Provide the [X, Y] coordinate of the cell's center where the given text is located.  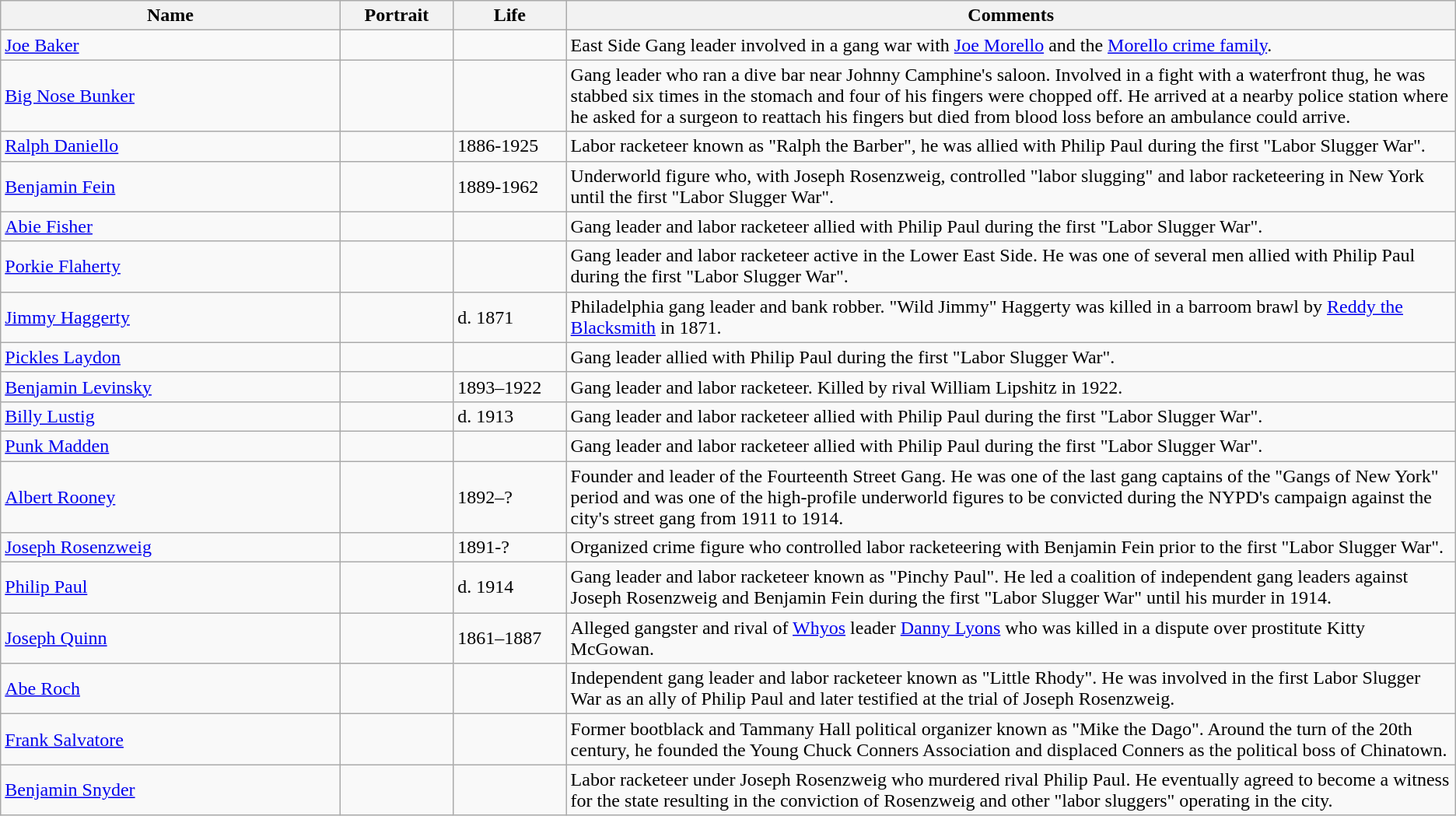
1891-? [510, 548]
Benjamin Snyder [170, 790]
Porkie Flaherty [170, 266]
Pickles Laydon [170, 357]
Benjamin Fein [170, 187]
1892–? [510, 496]
Philadelphia gang leader and bank robber. "Wild Jimmy" Haggerty was killed in a barroom brawl by Reddy the Blacksmith in 1871. [1011, 317]
Punk Madden [170, 446]
Labor racketeer known as "Ralph the Barber", he was allied with Philip Paul during the first "Labor Slugger War". [1011, 146]
1861–1887 [510, 638]
Billy Lustig [170, 416]
Abie Fisher [170, 226]
East Side Gang leader involved in a gang war with Joe Morello and the Morello crime family. [1011, 45]
Ralph Daniello [170, 146]
Jimmy Haggerty [170, 317]
Joseph Quinn [170, 638]
Joseph Rosenzweig [170, 548]
Alleged gangster and rival of Whyos leader Danny Lyons who was killed in a dispute over prostitute Kitty McGowan. [1011, 638]
1886-1925 [510, 146]
Life [510, 16]
Albert Rooney [170, 496]
d. 1914 [510, 588]
Gang leader allied with Philip Paul during the first "Labor Slugger War". [1011, 357]
Gang leader and labor racketeer. Killed by rival William Lipshitz in 1922. [1011, 387]
d. 1871 [510, 317]
d. 1913 [510, 416]
Abe Roch [170, 689]
Philip Paul [170, 588]
Comments [1011, 16]
Joe Baker [170, 45]
Name [170, 16]
Organized crime figure who controlled labor racketeering with Benjamin Fein prior to the first "Labor Slugger War". [1011, 548]
Frank Salvatore [170, 739]
Underworld figure who, with Joseph Rosenzweig, controlled "labor slugging" and labor racketeering in New York until the first "Labor Slugger War". [1011, 187]
1889-1962 [510, 187]
Benjamin Levinsky [170, 387]
1893–1922 [510, 387]
Portrait [397, 16]
Big Nose Bunker [170, 96]
